Locate the cell with the specified text and output its [X, Y] center coordinate. 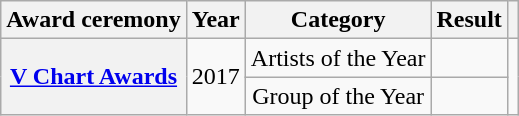
V Chart Awards [94, 77]
Category [338, 20]
Result [469, 20]
Artists of the Year [338, 58]
Award ceremony [94, 20]
Group of the Year [338, 96]
Year [216, 20]
2017 [216, 77]
